Extract the (X, Y) coordinate from the center of the cell holding the provided text.  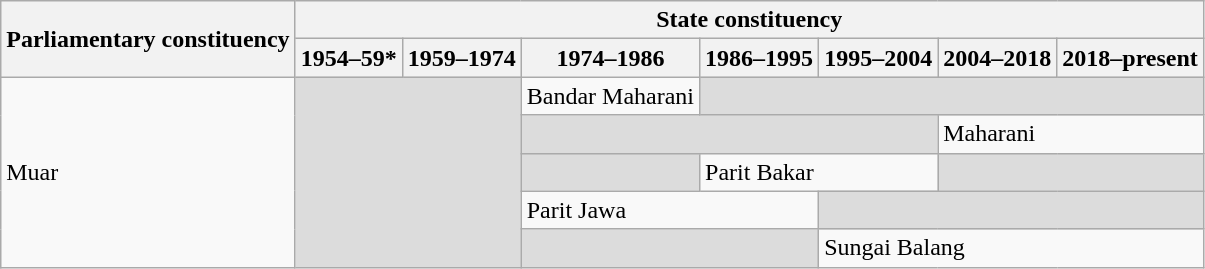
Bandar Maharani (610, 96)
2004–2018 (998, 58)
State constituency (749, 20)
2018–present (1130, 58)
Maharani (1071, 134)
1959–1974 (462, 58)
Sungai Balang (1012, 248)
1974–1986 (610, 58)
1954–59* (348, 58)
Parit Bakar (819, 172)
1986–1995 (760, 58)
1995–2004 (878, 58)
Muar (148, 172)
Parliamentary constituency (148, 39)
Parit Jawa (670, 210)
